Return the (X, Y) coordinate for the center point of the cell that contains the specified text.  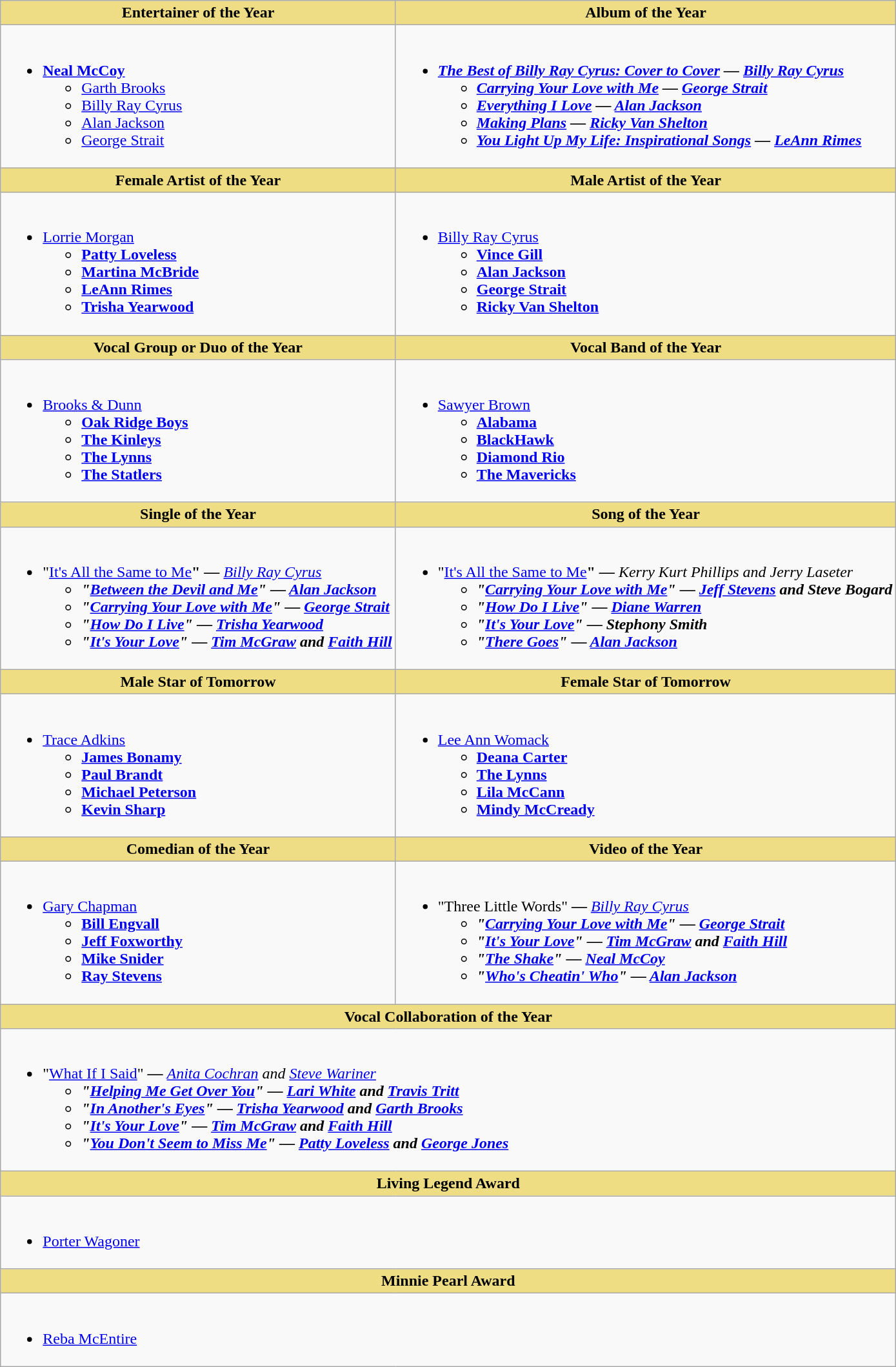
Porter Wagoner (448, 1233)
Sawyer BrownAlabamaBlackHawkDiamond RioThe Mavericks (646, 431)
Album of the Year (646, 13)
Female Star of Tomorrow (646, 682)
Reba McEntire (448, 1330)
Gary ChapmanBill EngvallJeff FoxworthyMike SniderRay Stevens (198, 932)
Male Star of Tomorrow (198, 682)
Lorrie MorganPatty LovelessMartina McBrideLeAnn RimesTrisha Yearwood (198, 263)
Video of the Year (646, 849)
Comedian of the Year (198, 849)
Neal McCoyGarth BrooksBilly Ray CyrusAlan JacksonGeorge Strait (198, 97)
Living Legend Award (448, 1184)
Trace AdkinsJames BonamyPaul BrandtMichael PetersonKevin Sharp (198, 765)
Male Artist of the Year (646, 180)
Female Artist of the Year (198, 180)
Billy Ray CyrusVince GillAlan JacksonGeorge StraitRicky Van Shelton (646, 263)
Song of the Year (646, 514)
Lee Ann WomackDeana CarterThe LynnsLila McCannMindy McCready (646, 765)
Vocal Group or Duo of the Year (198, 347)
Brooks & DunnOak Ridge BoysThe KinleysThe LynnsThe Statlers (198, 431)
Single of the Year (198, 514)
Minnie Pearl Award (448, 1281)
Entertainer of the Year (198, 13)
Vocal Band of the Year (646, 347)
Vocal Collaboration of the Year (448, 1017)
